Determine the (X, Y) coordinate at the center of the cell enclosing the given text.  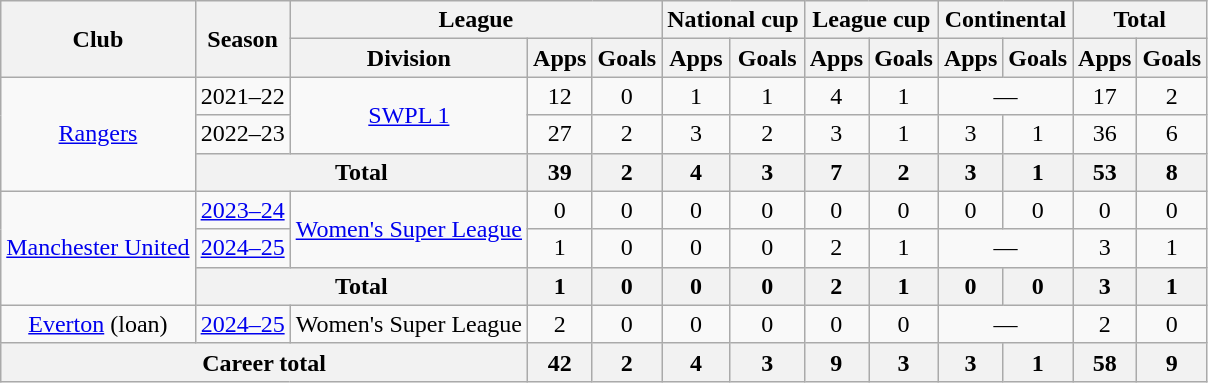
2023–24 (242, 210)
42 (560, 362)
Career total (264, 362)
Division (408, 58)
17 (1105, 96)
SWPL 1 (408, 115)
7 (836, 172)
Manchester United (98, 248)
12 (560, 96)
League (476, 20)
6 (1172, 134)
League cup (871, 20)
27 (560, 134)
Season (242, 39)
Continental (1005, 20)
2022–23 (242, 134)
Everton (loan) (98, 324)
Club (98, 39)
2021–22 (242, 96)
53 (1105, 172)
36 (1105, 134)
58 (1105, 362)
8 (1172, 172)
National cup (733, 20)
Rangers (98, 134)
39 (560, 172)
